Extract the [X, Y] coordinate from the center of the cell holding the provided text.  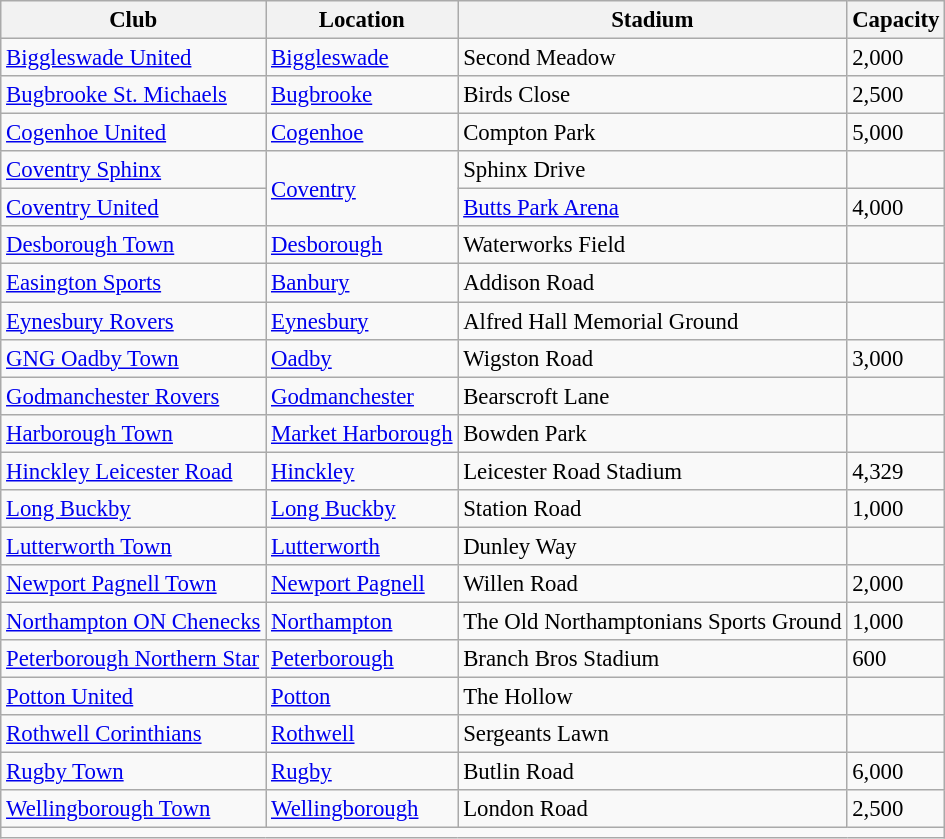
5,000 [896, 133]
Dunley Way [652, 546]
Peterborough Northern Star [134, 659]
Rugby [362, 772]
Peterborough [362, 659]
Birds Close [652, 95]
Waterworks Field [652, 245]
600 [896, 659]
Butlin Road [652, 772]
Hinckley Leicester Road [134, 471]
Eynesbury [362, 321]
Coventry [362, 188]
Willen Road [652, 584]
Market Harborough [362, 433]
3,000 [896, 358]
Butts Park Arena [652, 208]
Cogenhoe [362, 133]
Alfred Hall Memorial Ground [652, 321]
Bowden Park [652, 433]
Addison Road [652, 283]
The Hollow [652, 697]
Capacity [896, 20]
Station Road [652, 509]
Wellingborough [362, 809]
Newport Pagnell Town [134, 584]
Club [134, 20]
Northampton [362, 621]
Cogenhoe United [134, 133]
Stadium [652, 20]
Biggleswade United [134, 58]
Compton Park [652, 133]
Easington Sports [134, 283]
Hinckley [362, 471]
Harborough Town [134, 433]
Potton United [134, 697]
Coventry United [134, 208]
Newport Pagnell [362, 584]
Wellingborough Town [134, 809]
London Road [652, 809]
Rothwell Corinthians [134, 734]
Godmanchester Rovers [134, 396]
Wigston Road [652, 358]
Desborough Town [134, 245]
Location [362, 20]
Northampton ON Chenecks [134, 621]
Branch Bros Stadium [652, 659]
Rugby Town [134, 772]
Eynesbury Rovers [134, 321]
Bugbrooke [362, 95]
Godmanchester [362, 396]
Oadby [362, 358]
4,329 [896, 471]
4,000 [896, 208]
Bearscroft Lane [652, 396]
Bugbrooke St. Michaels [134, 95]
Rothwell [362, 734]
The Old Northamptonians Sports Ground [652, 621]
Banbury [362, 283]
Biggleswade [362, 58]
Sphinx Drive [652, 170]
GNG Oadby Town [134, 358]
Lutterworth [362, 546]
Second Meadow [652, 58]
Desborough [362, 245]
Potton [362, 697]
Coventry Sphinx [134, 170]
Sergeants Lawn [652, 734]
Leicester Road Stadium [652, 471]
Lutterworth Town [134, 546]
6,000 [896, 772]
